Extract the [x, y] coordinate from the center of the cell holding the provided text.  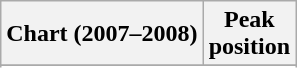
Chart (2007–2008) [102, 34]
Peakposition [249, 34]
